Extract the [x, y] coordinate from the center of the cell holding the provided text.  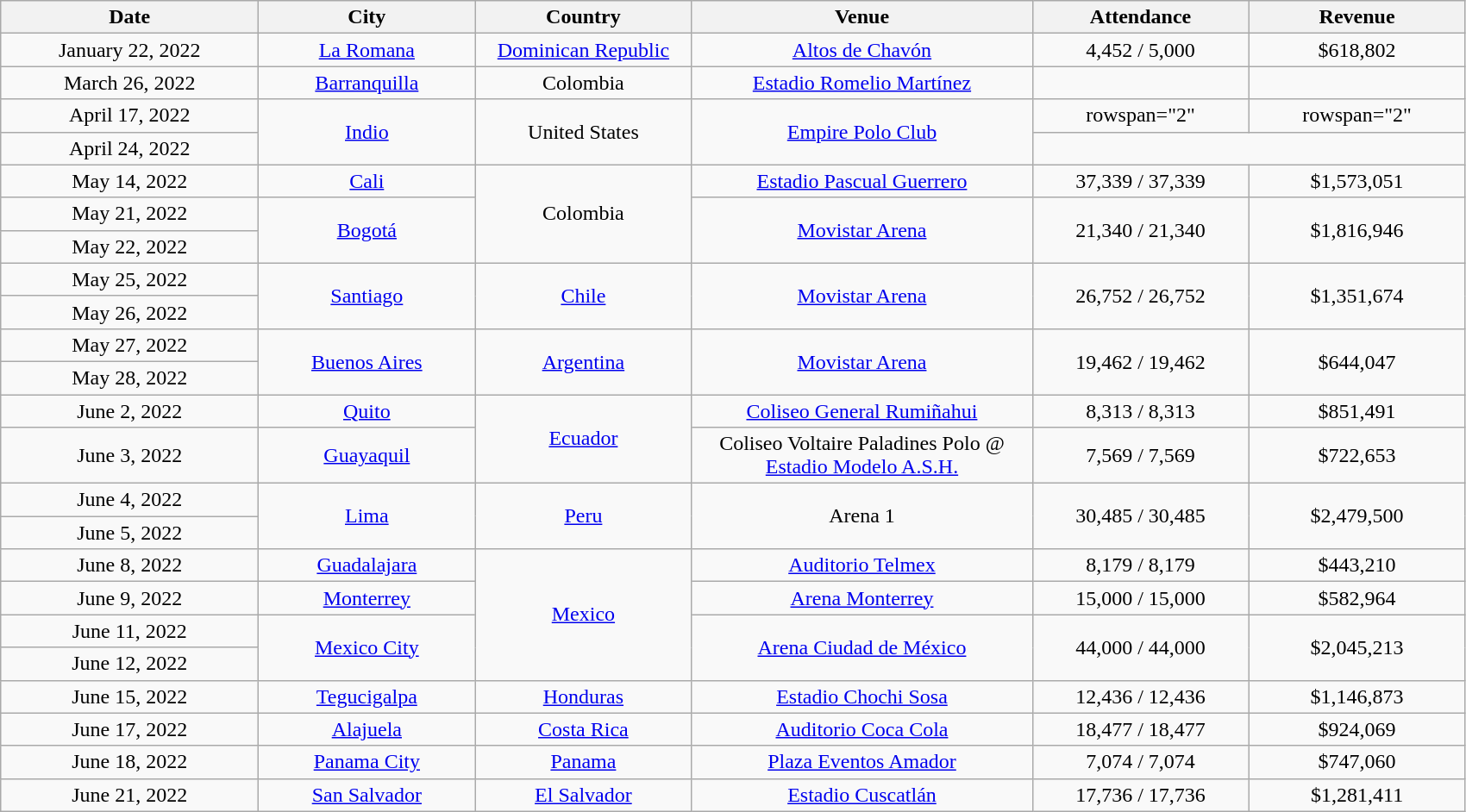
May 28, 2022 [129, 378]
April 24, 2022 [129, 148]
May 21, 2022 [129, 214]
June 9, 2022 [129, 598]
Panama [583, 762]
Estadio Cuscatlán [862, 795]
Monterrey [367, 598]
Cali [367, 181]
Guayaquil [367, 455]
United States [583, 132]
Lima [367, 516]
Auditorio Coca Cola [862, 729]
January 22, 2022 [129, 50]
$443,210 [1357, 565]
June 3, 2022 [129, 455]
Honduras [583, 696]
8,179 / 8,179 [1140, 565]
$2,479,500 [1357, 516]
June 4, 2022 [129, 500]
Country [583, 17]
June 12, 2022 [129, 664]
Coliseo General Rumiñahui [862, 411]
Costa Rica [583, 729]
Mexico City [367, 647]
$1,351,674 [1357, 296]
Santiago [367, 296]
Chile [583, 296]
Peru [583, 516]
Indio [367, 132]
37,339 / 37,339 [1140, 181]
Guadalajara [367, 565]
March 26, 2022 [129, 83]
Plaza Eventos Amador [862, 762]
Arena 1 [862, 516]
26,752 / 26,752 [1140, 296]
June 15, 2022 [129, 696]
San Salvador [367, 795]
Revenue [1357, 17]
Panama City [367, 762]
Arena Ciudad de México [862, 647]
Argentina [583, 361]
12,436 / 12,436 [1140, 696]
$1,281,411 [1357, 795]
$1,146,873 [1357, 696]
7,074 / 7,074 [1140, 762]
May 26, 2022 [129, 312]
19,462 / 19,462 [1140, 361]
June 21, 2022 [129, 795]
May 25, 2022 [129, 279]
Estadio Romelio Martínez [862, 83]
City [367, 17]
$644,047 [1357, 361]
$582,964 [1357, 598]
Dominican Republic [583, 50]
La Romana [367, 50]
June 2, 2022 [129, 411]
17,736 / 17,736 [1140, 795]
18,477 / 18,477 [1140, 729]
Estadio Pascual Guerrero [862, 181]
30,485 / 30,485 [1140, 516]
Attendance [1140, 17]
Estadio Chochi Sosa [862, 696]
$722,653 [1357, 455]
Auditorio Telmex [862, 565]
Mexico [583, 615]
Barranquilla [367, 83]
June 8, 2022 [129, 565]
June 17, 2022 [129, 729]
Ecuador [583, 440]
April 17, 2022 [129, 116]
$2,045,213 [1357, 647]
15,000 / 15,000 [1140, 598]
June 18, 2022 [129, 762]
Altos de Chavón [862, 50]
May 22, 2022 [129, 247]
$618,802 [1357, 50]
Quito [367, 411]
Tegucigalpa [367, 696]
$1,573,051 [1357, 181]
44,000 / 44,000 [1140, 647]
Alajuela [367, 729]
$851,491 [1357, 411]
$1,816,946 [1357, 230]
May 14, 2022 [129, 181]
Bogotá [367, 230]
June 5, 2022 [129, 533]
21,340 / 21,340 [1140, 230]
Arena Monterrey [862, 598]
$747,060 [1357, 762]
Empire Polo Club [862, 132]
4,452 / 5,000 [1140, 50]
Venue [862, 17]
8,313 / 8,313 [1140, 411]
7,569 / 7,569 [1140, 455]
El Salvador [583, 795]
$924,069 [1357, 729]
May 27, 2022 [129, 345]
Coliseo Voltaire Paladines Polo @ Estadio Modelo A.S.H. [862, 455]
Date [129, 17]
June 11, 2022 [129, 631]
Buenos Aires [367, 361]
